Extract the [x, y] coordinate from the center of the cell holding the provided text.  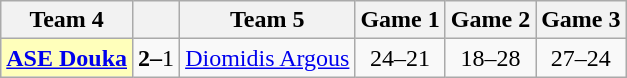
27–24 [581, 58]
24–21 [400, 58]
2–1 [156, 58]
Team 5 [268, 20]
18–28 [490, 58]
ASE Douka [67, 58]
Game 2 [490, 20]
Game 1 [400, 20]
Diomidis Argous [268, 58]
Team 4 [67, 20]
Game 3 [581, 20]
